Return the [X, Y] coordinate for the center point of the cell that contains the specified text.  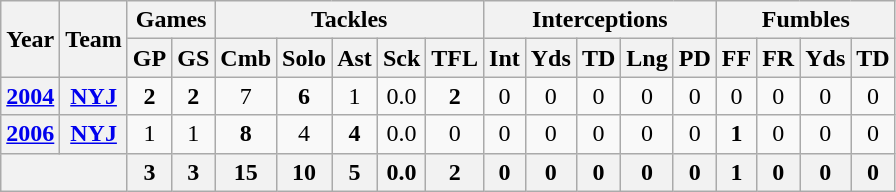
Team [94, 39]
Solo [304, 58]
Fumbles [806, 20]
8 [246, 134]
Lng [647, 58]
7 [246, 96]
6 [304, 96]
Games [170, 20]
10 [304, 172]
Interceptions [600, 20]
FF [736, 58]
Tackles [350, 20]
Cmb [246, 58]
5 [355, 172]
Year [30, 39]
GP [149, 58]
PD [694, 58]
2006 [30, 134]
2004 [30, 96]
FR [778, 58]
Ast [355, 58]
TFL [455, 58]
Sck [401, 58]
Int [505, 58]
GS [194, 58]
15 [246, 172]
